Locate the cell with the specified text and output its (x, y) center coordinate. 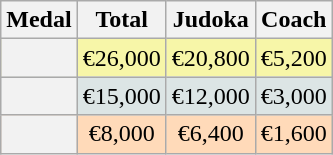
Coach (294, 20)
Judoka (210, 20)
€1,600 (294, 134)
€12,000 (210, 96)
€8,000 (122, 134)
€5,200 (294, 58)
€20,800 (210, 58)
Total (122, 20)
€26,000 (122, 58)
€6,400 (210, 134)
€15,000 (122, 96)
€3,000 (294, 96)
Medal (39, 20)
